Provide the [x, y] coordinate of the cell's center where the given text is located.  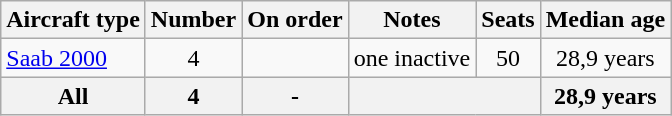
Aircraft type [74, 20]
- [295, 96]
Saab 2000 [74, 58]
Notes [412, 20]
Median age [605, 20]
Seats [508, 20]
one inactive [412, 58]
50 [508, 58]
On order [295, 20]
All [74, 96]
Number [193, 20]
